Detect which cell encompasses the target text, then output its (x, y) center coordinate. 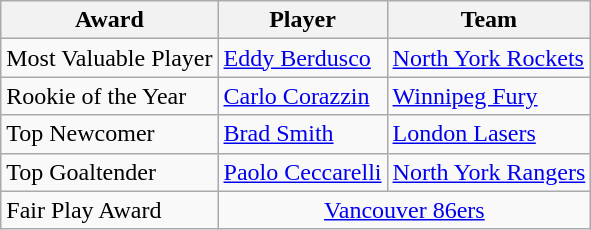
Eddy Berdusco (302, 58)
London Lasers (489, 134)
North York Rangers (489, 172)
Brad Smith (302, 134)
Rookie of the Year (110, 96)
Winnipeg Fury (489, 96)
Top Newcomer (110, 134)
Paolo Ceccarelli (302, 172)
Team (489, 20)
Player (302, 20)
Award (110, 20)
Vancouver 86ers (404, 210)
Most Valuable Player (110, 58)
Top Goaltender (110, 172)
North York Rockets (489, 58)
Carlo Corazzin (302, 96)
Fair Play Award (110, 210)
